From the cell containing the given text, extract its center point as [X, Y] coordinate. 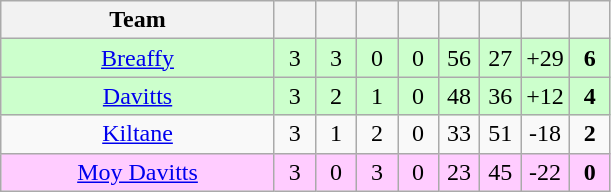
Team [138, 20]
4 [590, 96]
-22 [546, 172]
+29 [546, 58]
-18 [546, 134]
Kiltane [138, 134]
33 [460, 134]
Breaffy [138, 58]
23 [460, 172]
Davitts [138, 96]
36 [500, 96]
51 [500, 134]
48 [460, 96]
27 [500, 58]
45 [500, 172]
56 [460, 58]
6 [590, 58]
+12 [546, 96]
Moy Davitts [138, 172]
